Find where the given text appears and provide that cell's center as [x, y] coordinate. 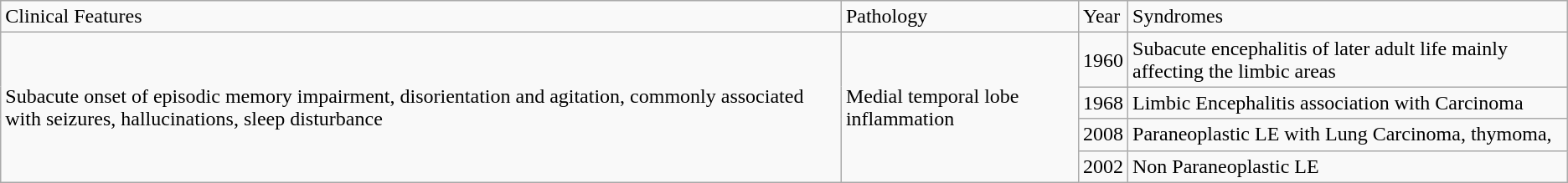
1960 [1102, 60]
Subacute onset of episodic memory impairment, disorientation and agitation, commonly associated with seizures, hallucinations, sleep disturbance [421, 107]
Paraneoplastic LE with Lung Carcinoma, thymoma, [1349, 135]
1968 [1102, 103]
Non Paraneoplastic LE [1349, 166]
Pathology [960, 17]
2002 [1102, 166]
Subacute encephalitis of later adult life mainly affecting the limbic areas [1349, 60]
Year [1102, 17]
2008 [1102, 135]
Syndromes [1349, 17]
Medial temporal lobe inflammation [960, 107]
Clinical Features [421, 17]
Limbic Encephalitis association with Carcinoma [1349, 103]
